Find where the given text appears and provide that cell's center as [x, y] coordinate. 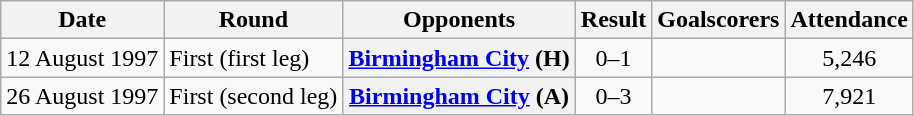
Result [613, 20]
Birmingham City (A) [459, 96]
7,921 [849, 96]
Round [254, 20]
First (second leg) [254, 96]
0–1 [613, 58]
Opponents [459, 20]
Attendance [849, 20]
12 August 1997 [82, 58]
Goalscorers [718, 20]
26 August 1997 [82, 96]
0–3 [613, 96]
5,246 [849, 58]
Birmingham City (H) [459, 58]
First (first leg) [254, 58]
Date [82, 20]
